Return (x, y) of the center of cell containing provided text 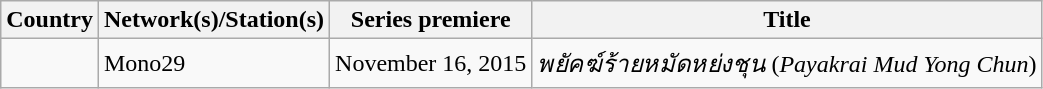
November 16, 2015 (431, 64)
Title (787, 20)
Network(s)/Station(s) (214, 20)
Series premiere (431, 20)
Country (50, 20)
Mono29 (214, 64)
พยัคฆ์ร้ายหมัดหย่งชุน (Payakrai Mud Yong Chun) (787, 64)
